From the cell containing the given text, extract its center point as (X, Y) coordinate. 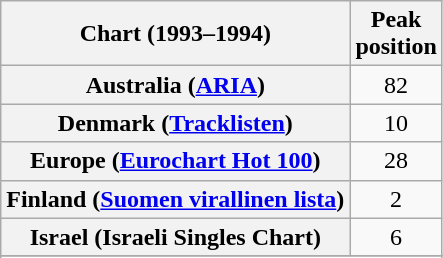
2 (396, 199)
Israel (Israeli Singles Chart) (176, 237)
Australia (ARIA) (176, 85)
10 (396, 123)
Denmark (Tracklisten) (176, 123)
28 (396, 161)
6 (396, 237)
Finland (Suomen virallinen lista) (176, 199)
82 (396, 85)
Peakposition (396, 34)
Europe (Eurochart Hot 100) (176, 161)
Chart (1993–1994) (176, 34)
